Capture the cell that displays the provided text and extract its [x, y] central coordinate. 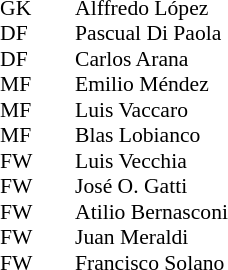
Atilio Bernasconi [152, 212]
Luis Vaccaro [152, 110]
Pascual Di Paola [152, 33]
Carlos Arana [152, 59]
Blas Lobianco [152, 135]
Juan Meraldi [152, 237]
Emilio Méndez [152, 85]
José O. Gatti [152, 187]
Luis Vecchia [152, 161]
